Capture the cell that displays the provided text and extract its (x, y) central coordinate. 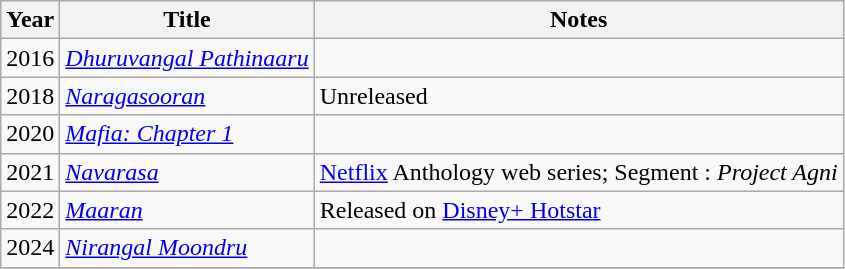
Naragasooran (187, 96)
Nirangal Moondru (187, 248)
Dhuruvangal Pathinaaru (187, 58)
Released on Disney+ Hotstar (578, 210)
Unreleased (578, 96)
Title (187, 20)
2018 (30, 96)
2021 (30, 172)
Navarasa (187, 172)
Maaran (187, 210)
2016 (30, 58)
Notes (578, 20)
Netflix Anthology web series; Segment : Project Agni (578, 172)
2020 (30, 134)
2022 (30, 210)
Year (30, 20)
2024 (30, 248)
Mafia: Chapter 1 (187, 134)
